Find where the given text appears and provide that cell's center as (x, y) coordinate. 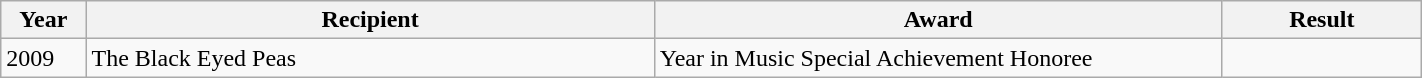
Year in Music Special Achievement Honoree (938, 58)
Result (1322, 20)
2009 (44, 58)
Recipient (370, 20)
Year (44, 20)
The Black Eyed Peas (370, 58)
Award (938, 20)
